Extract the (X, Y) coordinate from the center of the cell holding the provided text.  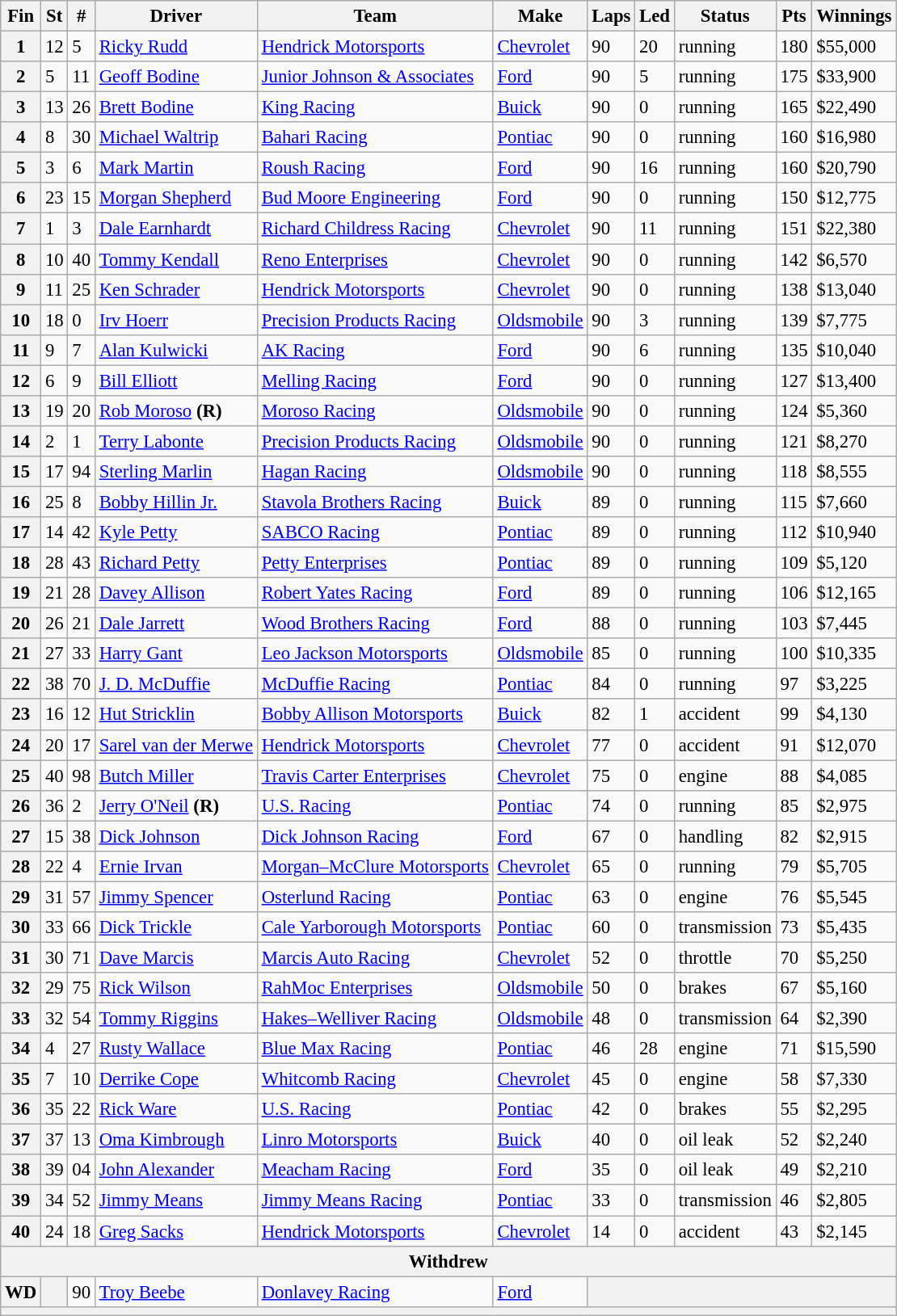
$2,295 (854, 1109)
175 (794, 77)
Richard Childress Racing (375, 229)
Ernie Irvan (176, 867)
Dick Johnson Racing (375, 836)
Petty Enterprises (375, 563)
45 (611, 1079)
74 (611, 805)
Butch Miller (176, 776)
Roush Racing (375, 168)
$6,570 (854, 259)
Jimmy Spencer (176, 897)
Jerry O'Neil (R) (176, 805)
Ken Schrader (176, 289)
Moroso Racing (375, 411)
Dick Trickle (176, 927)
$20,790 (854, 168)
79 (794, 867)
04 (81, 1171)
McDuffie Racing (375, 684)
$16,980 (854, 137)
64 (794, 1019)
$5,250 (854, 957)
Tommy Kendall (176, 259)
Bobby Allison Motorsports (375, 715)
John Alexander (176, 1171)
Osterlund Racing (375, 897)
Rob Moroso (R) (176, 411)
Team (375, 16)
AK Racing (375, 350)
91 (794, 745)
Jimmy Means Racing (375, 1200)
$33,900 (854, 77)
73 (794, 927)
Leo Jackson Motorsports (375, 654)
$55,000 (854, 47)
$12,165 (854, 593)
Junior Johnson & Associates (375, 77)
Withdrew (448, 1261)
Geoff Bodine (176, 77)
Bud Moore Engineering (375, 198)
$2,390 (854, 1019)
Meacham Racing (375, 1171)
Hagan Racing (375, 472)
97 (794, 684)
$15,590 (854, 1049)
100 (794, 654)
$2,805 (854, 1200)
$22,380 (854, 229)
150 (794, 198)
$2,240 (854, 1140)
135 (794, 350)
63 (611, 897)
handling (725, 836)
99 (794, 715)
Reno Enterprises (375, 259)
Hakes–Welliver Racing (375, 1019)
$3,225 (854, 684)
throttle (725, 957)
$10,040 (854, 350)
Ricky Rudd (176, 47)
Laps (611, 16)
Sterling Marlin (176, 472)
Greg Sacks (176, 1231)
$2,145 (854, 1231)
Troy Beebe (176, 1292)
Mark Martin (176, 168)
$2,915 (854, 836)
65 (611, 867)
Harry Gant (176, 654)
121 (794, 441)
$4,085 (854, 776)
Dick Johnson (176, 836)
103 (794, 624)
$12,775 (854, 198)
Dave Marcis (176, 957)
112 (794, 532)
Dale Jarrett (176, 624)
109 (794, 563)
$5,435 (854, 927)
SABCO Racing (375, 532)
66 (81, 927)
48 (611, 1019)
Fin (21, 16)
King Racing (375, 107)
Driver (176, 16)
98 (81, 776)
Rick Wilson (176, 988)
$5,120 (854, 563)
Winnings (854, 16)
49 (794, 1171)
Tommy Riggins (176, 1019)
Stavola Brothers Racing (375, 502)
Irv Hoerr (176, 320)
$7,330 (854, 1079)
106 (794, 593)
$7,660 (854, 502)
Led (655, 16)
Travis Carter Enterprises (375, 776)
Bobby Hillin Jr. (176, 502)
77 (611, 745)
76 (794, 897)
Alan Kulwicki (176, 350)
Kyle Petty (176, 532)
84 (611, 684)
Davey Allison (176, 593)
$5,545 (854, 897)
WD (21, 1292)
$13,040 (854, 289)
165 (794, 107)
139 (794, 320)
$2,210 (854, 1171)
142 (794, 259)
Wood Brothers Racing (375, 624)
# (81, 16)
57 (81, 897)
Cale Yarborough Motorsports (375, 927)
58 (794, 1079)
Make (540, 16)
$22,490 (854, 107)
127 (794, 381)
$5,705 (854, 867)
Jimmy Means (176, 1200)
$5,160 (854, 988)
Bahari Racing (375, 137)
Whitcomb Racing (375, 1079)
Linro Motorsports (375, 1140)
$8,555 (854, 472)
94 (81, 472)
$13,400 (854, 381)
St (55, 16)
Brett Bodine (176, 107)
$5,360 (854, 411)
55 (794, 1109)
Terry Labonte (176, 441)
Pts (794, 16)
Hut Stricklin (176, 715)
Richard Petty (176, 563)
151 (794, 229)
Status (725, 16)
$7,775 (854, 320)
54 (81, 1019)
118 (794, 472)
138 (794, 289)
Donlavey Racing (375, 1292)
$7,445 (854, 624)
180 (794, 47)
Morgan Shepherd (176, 198)
$10,940 (854, 532)
Derrike Cope (176, 1079)
RahMoc Enterprises (375, 988)
124 (794, 411)
Morgan–McClure Motorsports (375, 867)
$4,130 (854, 715)
60 (611, 927)
$8,270 (854, 441)
Oma Kimbrough (176, 1140)
$10,335 (854, 654)
Rusty Wallace (176, 1049)
Blue Max Racing (375, 1049)
Bill Elliott (176, 381)
Melling Racing (375, 381)
Dale Earnhardt (176, 229)
J. D. McDuffie (176, 684)
Sarel van der Merwe (176, 745)
50 (611, 988)
$12,070 (854, 745)
115 (794, 502)
$2,975 (854, 805)
Marcis Auto Racing (375, 957)
Robert Yates Racing (375, 593)
Rick Ware (176, 1109)
Michael Waltrip (176, 137)
